Find where the given text appears and provide that cell's center as (X, Y) coordinate. 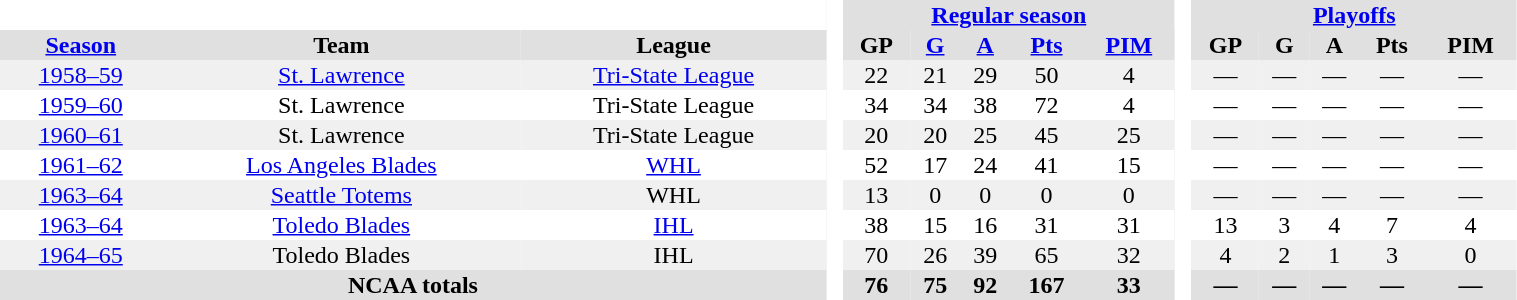
24 (985, 165)
21 (935, 75)
1958–59 (81, 75)
167 (1046, 285)
26 (935, 255)
Playoffs (1354, 15)
2 (1284, 255)
32 (1129, 255)
Seattle Totems (342, 195)
1961–62 (81, 165)
22 (876, 75)
70 (876, 255)
7 (1392, 225)
76 (876, 285)
Season (81, 45)
33 (1129, 285)
17 (935, 165)
50 (1046, 75)
1959–60 (81, 105)
92 (985, 285)
72 (1046, 105)
1964–65 (81, 255)
29 (985, 75)
Regular season (1009, 15)
1960–61 (81, 135)
45 (1046, 135)
65 (1046, 255)
League (674, 45)
Team (342, 45)
41 (1046, 165)
39 (985, 255)
1 (1334, 255)
NCAA totals (413, 285)
16 (985, 225)
Los Angeles Blades (342, 165)
52 (876, 165)
75 (935, 285)
